For the text-containing cell, return its midpoint in [X, Y] coordinate format. 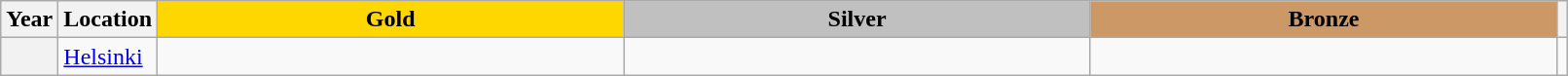
Gold [391, 19]
Helsinki [108, 57]
Silver [857, 19]
Year [29, 19]
Location [108, 19]
Bronze [1324, 19]
